Search for the cell housing the specified text and yield its [X, Y] center coordinate. 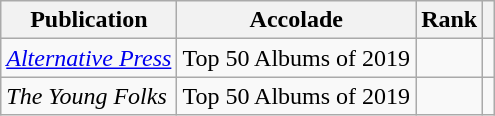
The Young Folks [89, 96]
Accolade [296, 20]
Rank [450, 20]
Alternative Press [89, 58]
Publication [89, 20]
